Provide the (x, y) coordinate of the cell's center where the given text is located.  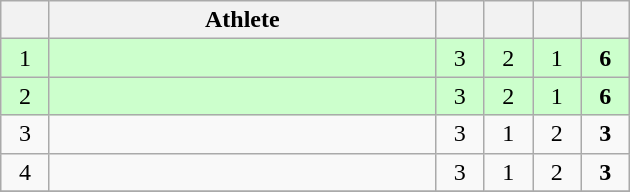
Athlete (242, 20)
4 (26, 172)
